Determine the [X, Y] coordinate at the center of the cell enclosing the given text.  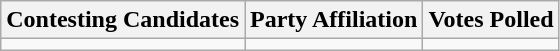
Contesting Candidates [123, 20]
Party Affiliation [334, 20]
Votes Polled [491, 20]
